Return the [x, y] coordinate for the center point of the cell that contains the specified text.  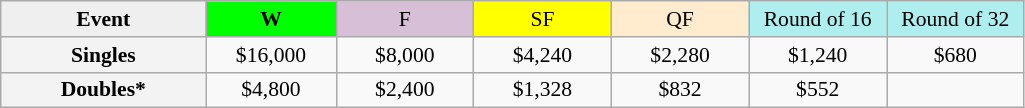
$8,000 [405, 55]
SF [543, 19]
$16,000 [271, 55]
$4,800 [271, 90]
QF [680, 19]
$552 [818, 90]
F [405, 19]
$2,280 [680, 55]
W [271, 19]
$4,240 [543, 55]
Doubles* [104, 90]
Singles [104, 55]
Event [104, 19]
Round of 32 [955, 19]
$832 [680, 90]
$2,400 [405, 90]
$680 [955, 55]
$1,328 [543, 90]
Round of 16 [818, 19]
$1,240 [818, 55]
